Return [x, y] of the center of cell containing provided text 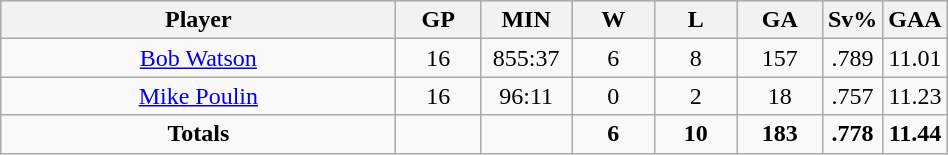
GP [438, 20]
11.44 [915, 134]
157 [780, 58]
8 [696, 58]
Player [198, 20]
L [696, 20]
.778 [852, 134]
GA [780, 20]
Mike Poulin [198, 96]
Bob Watson [198, 58]
.789 [852, 58]
96:11 [526, 96]
11.23 [915, 96]
Totals [198, 134]
10 [696, 134]
0 [614, 96]
GAA [915, 20]
Sv% [852, 20]
855:37 [526, 58]
183 [780, 134]
W [614, 20]
2 [696, 96]
.757 [852, 96]
18 [780, 96]
11.01 [915, 58]
MIN [526, 20]
